Output the (X, Y) coordinate of the center of the cell containing the given text.  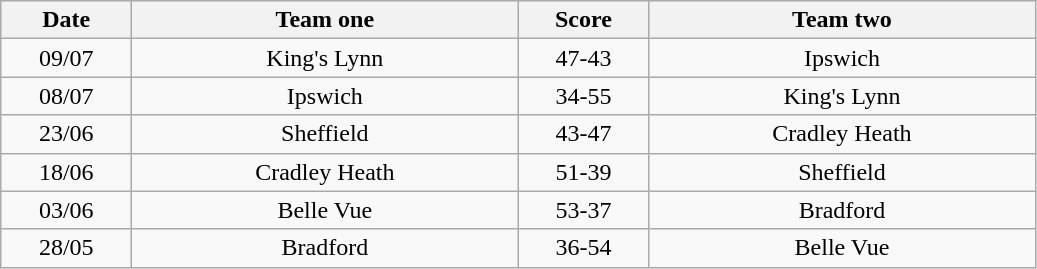
Team one (325, 20)
34-55 (584, 96)
47-43 (584, 58)
08/07 (66, 96)
09/07 (66, 58)
23/06 (66, 134)
18/06 (66, 172)
53-37 (584, 210)
Team two (842, 20)
03/06 (66, 210)
51-39 (584, 172)
Date (66, 20)
43-47 (584, 134)
Score (584, 20)
36-54 (584, 248)
28/05 (66, 248)
